Provide the (X, Y) coordinate of the cell's center where the given text is located.  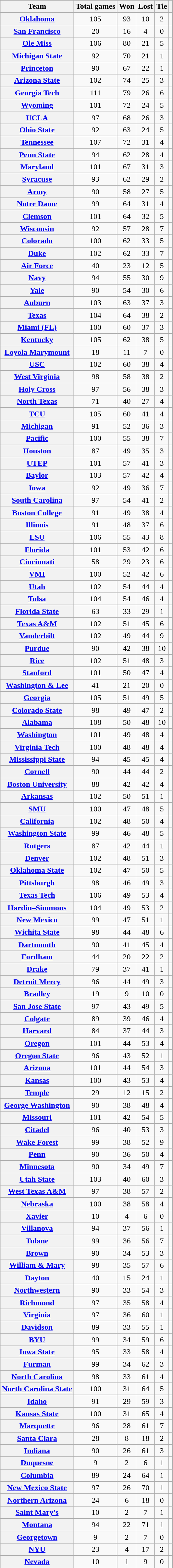
VMI (37, 574)
Stanford (37, 673)
George Washington (37, 1105)
Citadel (37, 1130)
Texas Tech (37, 895)
South Carolina (37, 500)
19 (95, 994)
74 (127, 80)
Washington State (37, 833)
Auburn (37, 303)
Wichita State (37, 932)
Boston College (37, 512)
Brown (37, 1253)
Indiana (37, 1451)
Tulane (37, 1241)
Kansas (37, 1080)
Columbia (37, 1475)
Santa Clara (37, 1438)
Utah (37, 587)
Kentucky (37, 340)
16 (127, 31)
Wake Forest (37, 1142)
Vanderbilt (37, 636)
88 (95, 784)
Navy (37, 278)
Holy Cross (37, 389)
NYU (37, 1550)
Oklahoma (37, 19)
Dartmouth (37, 945)
Arizona (37, 1068)
Miami (FL) (37, 327)
TCU (37, 414)
BYU (37, 1340)
Won (127, 6)
Florida (37, 550)
Clemson (37, 216)
Detroit Mercy (37, 982)
Baylor (37, 475)
Rice (37, 661)
Tulsa (37, 599)
Boston University (37, 784)
Texas (37, 315)
65 (145, 1414)
Harvard (37, 1031)
San Jose State (37, 1006)
Georgia Tech (37, 93)
Saint Mary's (37, 1512)
Colorado (37, 241)
West Texas A&M (37, 1191)
Colorado State (37, 710)
New Mexico State (37, 1488)
Mississippi State (37, 760)
Texas A&M (37, 624)
Cornell (37, 772)
William & Mary (37, 1265)
Penn State (37, 155)
95 (95, 1352)
Drake (37, 969)
Purdue (37, 648)
Georgetown (37, 1537)
Bradley (37, 994)
Army (37, 192)
Princeton (37, 68)
Xavier (37, 1216)
Pittsburgh (37, 883)
Washington & Lee (37, 685)
Penn (37, 1155)
Duke (37, 253)
SMU (37, 809)
Arizona State (37, 80)
Dayton (37, 1278)
Hardin–Simmons (37, 907)
North Texas (37, 401)
USC (37, 365)
Temple (37, 1093)
Minnesota (37, 1167)
Notre Dame (37, 204)
West Virginia (37, 377)
Idaho (37, 1401)
Ohio State (37, 130)
Illinois (37, 525)
Northwestern (37, 1290)
Nevada (37, 1562)
39 (127, 1019)
Furman (37, 1364)
Team (37, 6)
Georgia (37, 698)
Michigan (37, 426)
LSU (37, 537)
North Carolina (37, 1377)
Wisconsin (37, 229)
Missouri (37, 1117)
Total games (95, 6)
17 (145, 1550)
Montana (37, 1525)
Maryland (37, 167)
Michigan State (37, 56)
Washington (37, 735)
Virginia (37, 1315)
32 (145, 216)
Nebraska (37, 1204)
Iowa State (37, 1352)
Villanova (37, 1228)
25 (145, 80)
107 (95, 142)
California (37, 821)
Tennessee (37, 142)
Oregon (37, 1043)
Denver (37, 858)
80 (127, 43)
Yale (37, 290)
Utah State (37, 1179)
San Francisco (37, 31)
68 (127, 117)
UCLA (37, 117)
Colgate (37, 1019)
Northern Arizona (37, 1500)
Wyoming (37, 105)
Florida State (37, 611)
Davidson (37, 1327)
UTEP (37, 463)
Pacific (37, 438)
Air Force (37, 266)
Syracuse (37, 179)
Houston (37, 451)
Oklahoma State (37, 870)
Cincinnati (37, 562)
Iowa (37, 488)
Marquette (37, 1426)
108 (95, 722)
Tie (162, 6)
New Mexico (37, 920)
Richmond (37, 1302)
Virginia Tech (37, 747)
Lost (145, 6)
Arkansas (37, 796)
11 (127, 352)
Loyola Marymount (37, 352)
Alabama (37, 722)
North Carolina State (37, 1389)
Rutgers (37, 846)
Kansas State (37, 1414)
Ole Miss (37, 43)
Fordham (37, 957)
Oregon State (37, 1056)
84 (95, 1031)
111 (95, 93)
Duquesne (37, 1463)
